Output the [X, Y] coordinate of the center of the cell containing the given text.  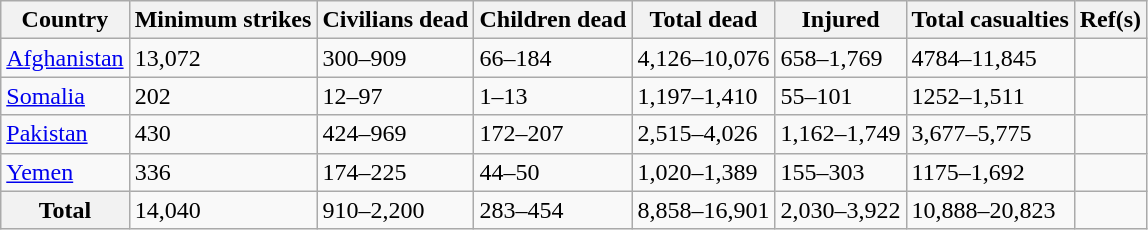
1175–1,692 [990, 172]
Total casualties [990, 20]
Injured [840, 20]
4784–11,845 [990, 58]
13,072 [223, 58]
Afghanistan [65, 58]
3,677–5,775 [990, 134]
1,197–1,410 [704, 96]
Somalia [65, 96]
8,858–16,901 [704, 210]
12–97 [396, 96]
Ref(s) [1110, 20]
2,030–3,922 [840, 210]
910–2,200 [396, 210]
155–303 [840, 172]
Civilians dead [396, 20]
44–50 [553, 172]
4,126–10,076 [704, 58]
Pakistan [65, 134]
202 [223, 96]
174–225 [396, 172]
Country [65, 20]
66–184 [553, 58]
1–13 [553, 96]
430 [223, 134]
1,020–1,389 [704, 172]
Yemen [65, 172]
2,515–4,026 [704, 134]
1,162–1,749 [840, 134]
55–101 [840, 96]
10,888–20,823 [990, 210]
658–1,769 [840, 58]
424–969 [396, 134]
172–207 [553, 134]
Minimum strikes [223, 20]
283–454 [553, 210]
1252–1,511 [990, 96]
Children dead [553, 20]
300–909 [396, 58]
336 [223, 172]
Total dead [704, 20]
Total [65, 210]
14,040 [223, 210]
